Return the (x, y) coordinate for the center point of the cell that contains the specified text.  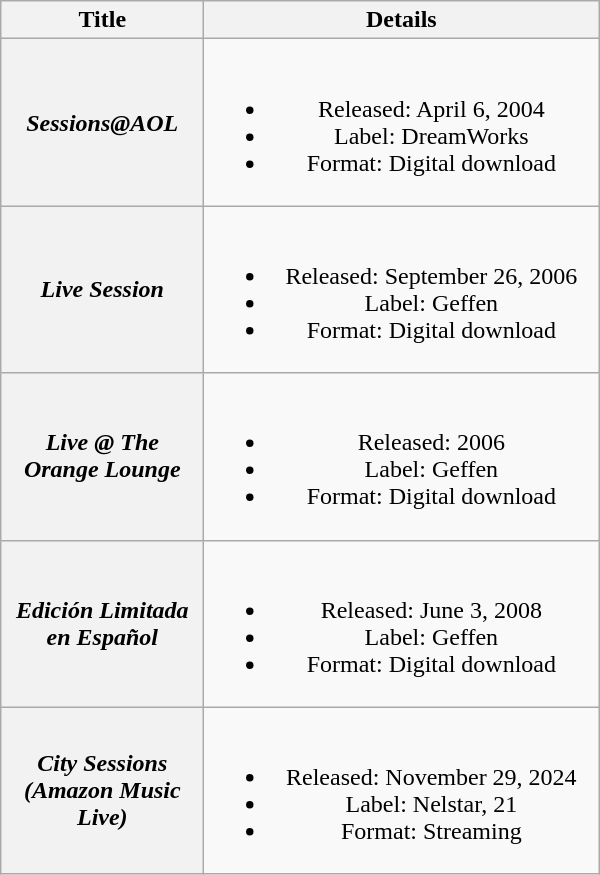
Edición Limitada en Español (102, 624)
Released: September 26, 2006Label: GeffenFormat: Digital download (402, 290)
Live @ The Orange Lounge (102, 456)
Released: November 29, 2024Label: Nelstar, 21Format: Streaming (402, 790)
City Sessions (Amazon Music Live) (102, 790)
Title (102, 20)
Released: 2006Label: GeffenFormat: Digital download (402, 456)
Sessions@AOL (102, 122)
Released: April 6, 2004Label: DreamWorksFormat: Digital download (402, 122)
Details (402, 20)
Live Session (102, 290)
Released: June 3, 2008Label: GeffenFormat: Digital download (402, 624)
